Extract the [x, y] coordinate from the center of the cell holding the provided text.  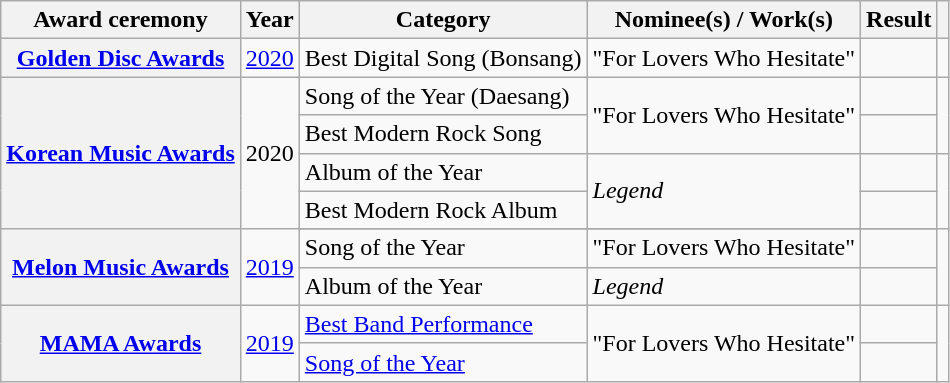
Golden Disc Awards [121, 58]
Award ceremony [121, 20]
Category [443, 20]
Best Band Performance [443, 324]
Year [270, 20]
Nominee(s) / Work(s) [724, 20]
Song of the Year (Daesang) [443, 96]
Result [899, 20]
MAMA Awards [121, 343]
Best Modern Rock Song [443, 134]
Best Modern Rock Album [443, 210]
Korean Music Awards [121, 153]
Melon Music Awards [121, 267]
Best Digital Song (Bonsang) [443, 58]
